Output the [X, Y] coordinate of the center of the cell containing the given text.  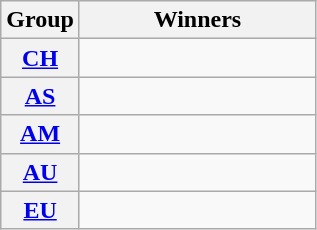
Winners [197, 20]
AM [40, 134]
CH [40, 58]
AS [40, 96]
EU [40, 210]
Group [40, 20]
AU [40, 172]
